Return [x, y] of the center of cell containing provided text 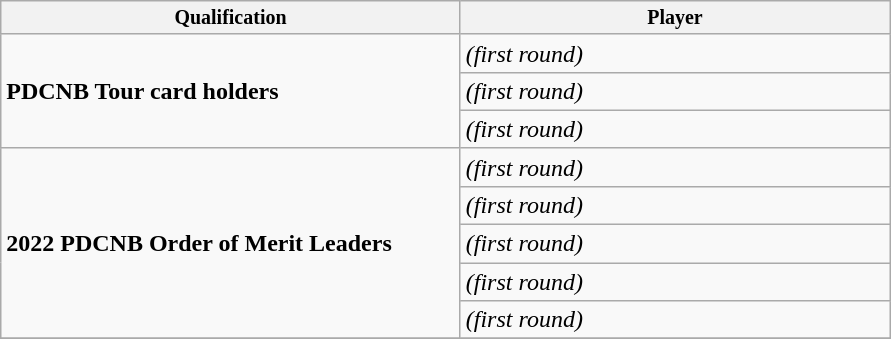
Qualification [230, 18]
2022 PDCNB Order of Merit Leaders [230, 243]
PDCNB Tour card holders [230, 91]
Player [674, 18]
